Find where the given text appears and provide that cell's center as [X, Y] coordinate. 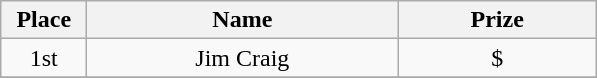
Name [242, 20]
$ [498, 58]
1st [44, 58]
Jim Craig [242, 58]
Prize [498, 20]
Place [44, 20]
